Find where the given text appears and provide that cell's center as (x, y) coordinate. 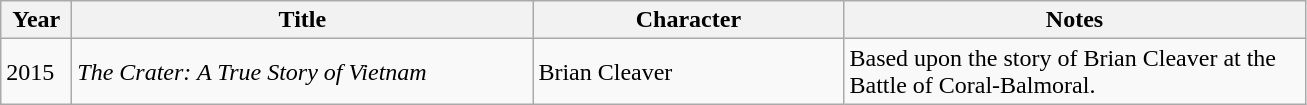
Year (36, 20)
Brian Cleaver (688, 72)
The Crater: A True Story of Vietnam (302, 72)
Notes (1074, 20)
Character (688, 20)
2015 (36, 72)
Based upon the story of Brian Cleaver at the Battle of Coral-Balmoral. (1074, 72)
Title (302, 20)
